Extract the [x, y] coordinate from the center of the cell holding the provided text.  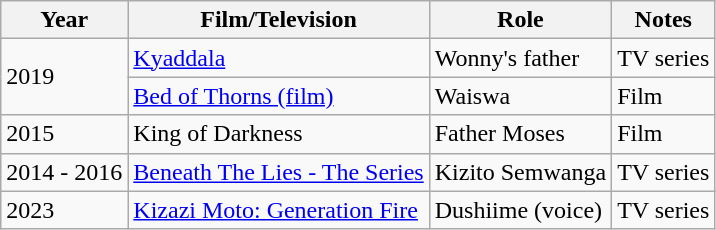
Waiswa [520, 96]
2014 - 2016 [64, 172]
Dushiime (voice) [520, 210]
Kyaddala [278, 58]
2015 [64, 134]
2023 [64, 210]
Kizito Semwanga [520, 172]
Wonny's father [520, 58]
Father Moses [520, 134]
Bed of Thorns (film) [278, 96]
Kizazi Moto: Generation Fire [278, 210]
Film/Television [278, 20]
Notes [664, 20]
Year [64, 20]
Role [520, 20]
2019 [64, 77]
King of Darkness [278, 134]
Beneath The Lies - The Series [278, 172]
